Provide the (x, y) coordinate of the cell's center where the given text is located.  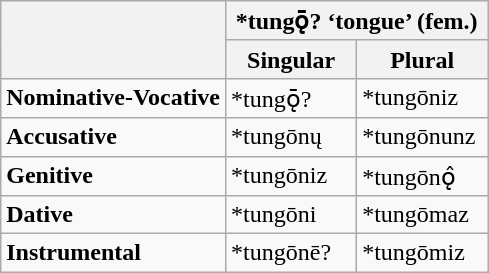
*tungǭ? ‘tongue’ (fem.) (357, 21)
*tungōmiz (422, 253)
Genitive (114, 176)
*tungōni (292, 215)
*tungōnų (292, 137)
*tungōnunz (422, 137)
Accusative (114, 137)
*tungōmaz (422, 215)
*tungōnǫ̂ (422, 176)
Instrumental (114, 253)
Plural (422, 59)
Dative (114, 215)
Nominative-Vocative (114, 98)
*tungōnē? (292, 253)
Singular (292, 59)
*tungǭ? (292, 98)
